For the text-containing cell, return its midpoint in (x, y) coordinate format. 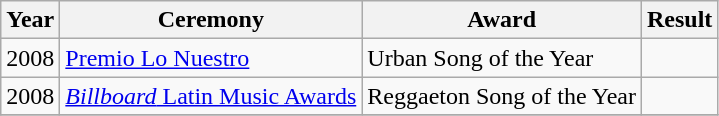
Premio Lo Nuestro (211, 58)
Reggaeton Song of the Year (502, 96)
Year (30, 20)
Billboard Latin Music Awards (211, 96)
Ceremony (211, 20)
Result (679, 20)
Urban Song of the Year (502, 58)
Award (502, 20)
